Extract the (X, Y) coordinate from the center of the cell holding the provided text.  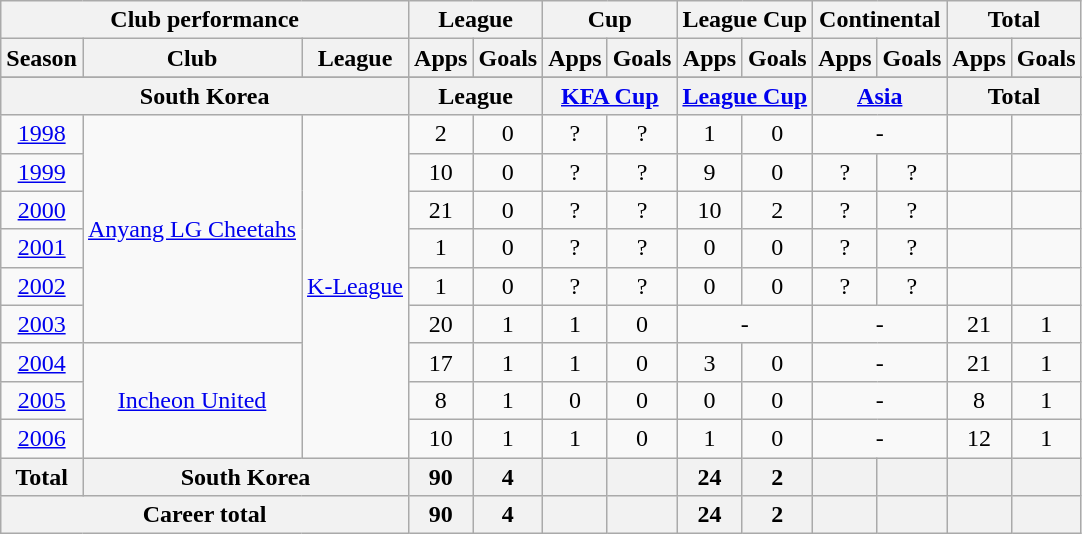
Anyang LG Cheetahs (192, 229)
Incheon United (192, 400)
2001 (42, 248)
Continental (880, 20)
Season (42, 58)
2004 (42, 362)
1999 (42, 172)
Club (192, 58)
2003 (42, 324)
KFA Cup (610, 96)
Club performance (205, 20)
K-League (356, 286)
20 (441, 324)
2006 (42, 438)
2005 (42, 400)
Cup (610, 20)
Career total (205, 515)
Asia (880, 96)
1998 (42, 134)
2000 (42, 210)
2002 (42, 286)
12 (979, 438)
9 (710, 172)
17 (441, 362)
3 (710, 362)
